Determine the [x, y] coordinate at the center of the cell enclosing the given text.  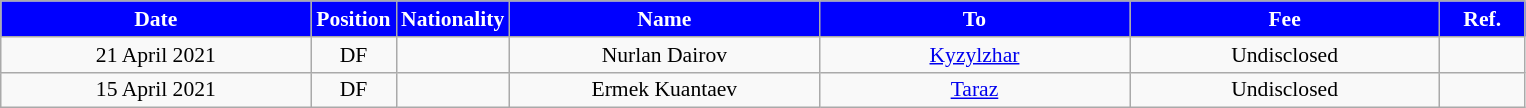
Ref. [1482, 19]
Kyzylzhar [974, 55]
To [974, 19]
Nationality [452, 19]
Taraz [974, 90]
Name [664, 19]
Date [156, 19]
Fee [1285, 19]
Ermek Kuantaev [664, 90]
21 April 2021 [156, 55]
Nurlan Dairov [664, 55]
15 April 2021 [156, 90]
Position [354, 19]
